Return [X, Y] of the center of cell containing provided text 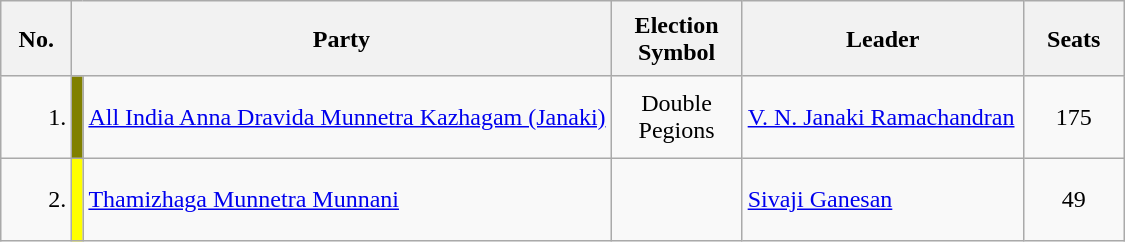
All India Anna Dravida Munnetra Kazhagam (Janaki) [347, 117]
Seats [1074, 38]
Double Pegions [676, 117]
2. [36, 199]
Election Symbol [676, 38]
V. N. Janaki Ramachandran [882, 117]
Thamizhaga Munnetra Munnani [347, 199]
Leader [882, 38]
1. [36, 117]
Sivaji Ganesan [882, 199]
No. [36, 38]
49 [1074, 199]
Party [342, 38]
175 [1074, 117]
